Extract the (X, Y) coordinate from the center of the cell holding the provided text.  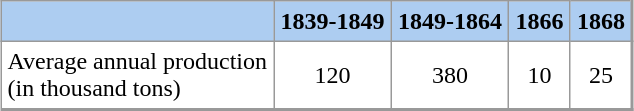
1849-1864 (450, 21)
1839-1849 (332, 21)
1868 (601, 21)
25 (601, 75)
380 (450, 75)
1866 (540, 21)
10 (540, 75)
120 (332, 75)
Average annual production(in thousand tons) (138, 75)
